From the cell containing the given text, extract its center point as (X, Y) coordinate. 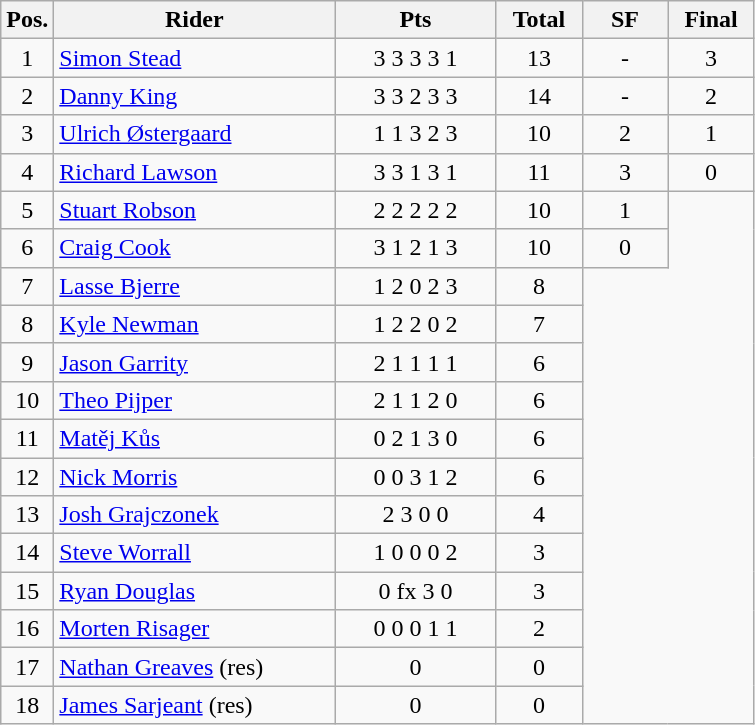
1 2 0 2 3 (416, 286)
Final (711, 20)
2 2 2 2 2 (416, 210)
Richard Lawson (194, 172)
Danny King (194, 96)
17 (28, 667)
Steve Worrall (194, 553)
Morten Risager (194, 629)
Rider (194, 20)
Nathan Greaves (res) (194, 667)
0 0 3 1 2 (416, 477)
Ulrich Østergaard (194, 134)
James Sarjeant (res) (194, 705)
9 (28, 362)
15 (28, 591)
0 0 0 1 1 (416, 629)
Ryan Douglas (194, 591)
Josh Grajczonek (194, 515)
Kyle Newman (194, 324)
Jason Garrity (194, 362)
0 2 1 3 0 (416, 438)
1 2 2 0 2 (416, 324)
2 3 0 0 (416, 515)
Nick Morris (194, 477)
5 (28, 210)
3 3 3 3 1 (416, 58)
Theo Pijper (194, 400)
Craig Cook (194, 248)
Pos. (28, 20)
18 (28, 705)
1 0 0 0 2 (416, 553)
3 3 2 3 3 (416, 96)
0 fx 3 0 (416, 591)
16 (28, 629)
Total (539, 20)
Stuart Robson (194, 210)
Pts (416, 20)
1 1 3 2 3 (416, 134)
2 1 1 1 1 (416, 362)
3 1 2 1 3 (416, 248)
SF (625, 20)
Matěj Kůs (194, 438)
2 1 1 2 0 (416, 400)
12 (28, 477)
3 3 1 3 1 (416, 172)
Simon Stead (194, 58)
Lasse Bjerre (194, 286)
